Extract the (X, Y) coordinate from the center of the cell holding the provided text.  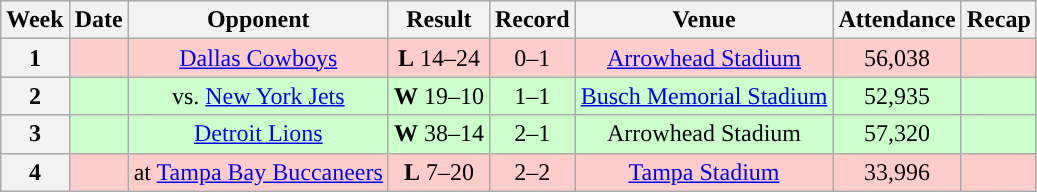
Venue (704, 20)
Detroit Lions (258, 134)
Date (98, 20)
2–1 (532, 134)
2–2 (532, 172)
L 14–24 (438, 58)
Opponent (258, 20)
Result (438, 20)
Tampa Stadium (704, 172)
4 (35, 172)
W 38–14 (438, 134)
33,996 (897, 172)
1–1 (532, 96)
W 19–10 (438, 96)
1 (35, 58)
Week (35, 20)
Busch Memorial Stadium (704, 96)
0–1 (532, 58)
vs. New York Jets (258, 96)
57,320 (897, 134)
3 (35, 134)
56,038 (897, 58)
L 7–20 (438, 172)
Dallas Cowboys (258, 58)
at Tampa Bay Buccaneers (258, 172)
52,935 (897, 96)
Attendance (897, 20)
Record (532, 20)
Recap (998, 20)
2 (35, 96)
